Search for the cell housing the specified text and yield its [x, y] center coordinate. 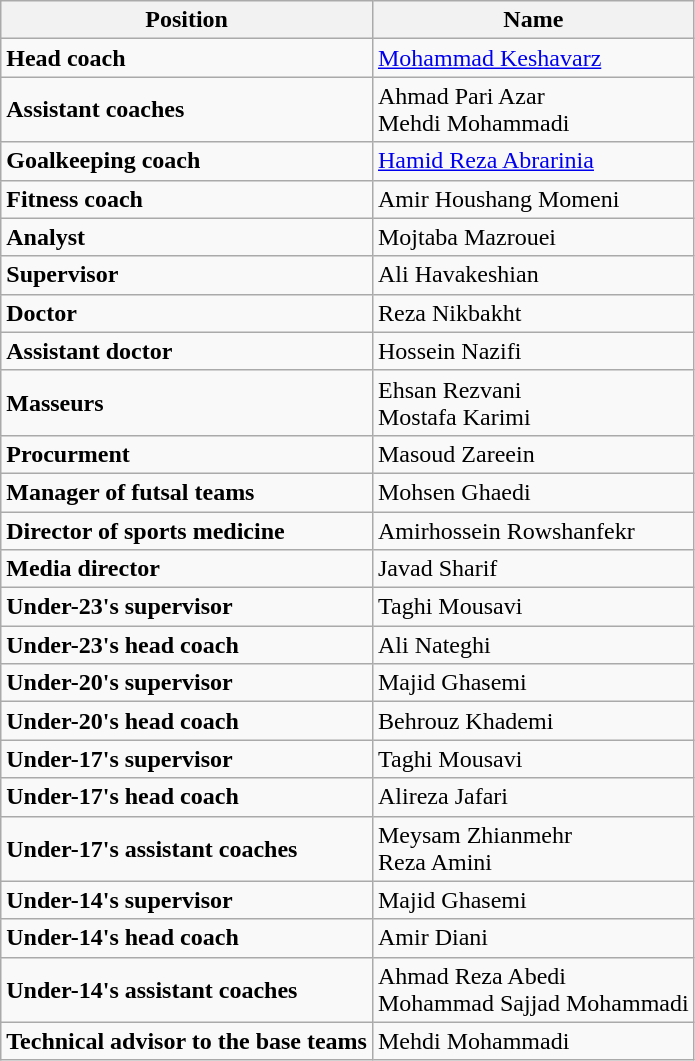
Manager of futsal teams [187, 492]
Behrouz Khademi [533, 721]
Under-20's supervisor [187, 683]
Hamid Reza Abrarinia [533, 161]
Amir Houshang Momeni [533, 199]
Mojtaba Mazrouei [533, 237]
Fitness coach [187, 199]
Javad Sharif [533, 569]
Ahmad Pari Azar Mehdi Mohammadi [533, 110]
Ahmad Reza Abedi Mohammad Sajjad Mohammadi [533, 990]
Masseurs [187, 402]
Technical advisor to the base teams [187, 1041]
Under-23's head coach [187, 645]
Under-14's head coach [187, 938]
Reza Nikbakht [533, 313]
Ali Havakeshian [533, 275]
Masoud Zareein [533, 454]
Supervisor [187, 275]
Name [533, 20]
Ehsan Rezvani Mostafa Karimi [533, 402]
Under-14's assistant coaches [187, 990]
Alireza Jafari [533, 797]
Amirhossein Rowshanfekr [533, 531]
Goalkeeping coach [187, 161]
Procurment [187, 454]
Under-17's supervisor [187, 759]
Mohsen Ghaedi [533, 492]
Position [187, 20]
Doctor [187, 313]
Analyst [187, 237]
Under-20's head coach [187, 721]
Amir Diani [533, 938]
Assistant doctor [187, 351]
Assistant coaches [187, 110]
Under-17's head coach [187, 797]
Ali Nateghi [533, 645]
Under-17's assistant coaches [187, 848]
Hossein Nazifi [533, 351]
Under-14's supervisor [187, 900]
Director of sports medicine [187, 531]
Meysam Zhianmehr Reza Amini [533, 848]
Under-23's supervisor [187, 607]
Head coach [187, 58]
Mehdi Mohammadi [533, 1041]
Mohammad Keshavarz [533, 58]
Media director [187, 569]
